Pinpoint the cell where the given text exists, returning its (x, y) midpoint coordinate. 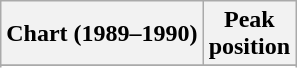
Chart (1989–1990) (102, 34)
Peakposition (249, 34)
